Search for the cell housing the specified text and yield its (x, y) center coordinate. 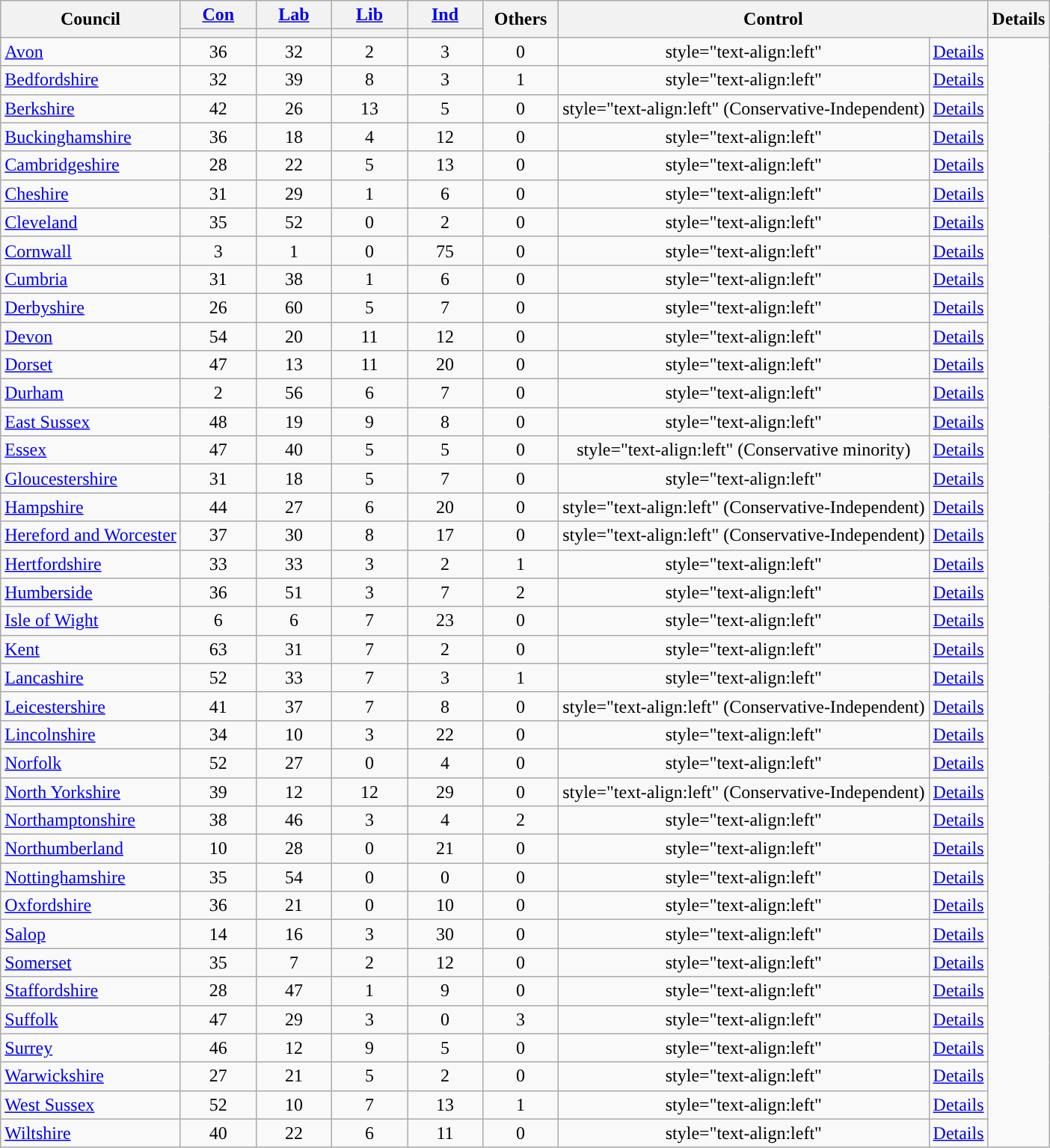
Gloucestershire (91, 479)
Kent (91, 649)
Wiltshire (91, 1133)
Suffolk (91, 1019)
16 (293, 934)
Control (773, 19)
Hampshire (91, 507)
Lab (293, 15)
Derbyshire (91, 307)
34 (218, 734)
63 (218, 649)
48 (218, 422)
Durham (91, 393)
23 (446, 621)
60 (293, 307)
Cumbria (91, 279)
56 (293, 393)
Warwickshire (91, 1076)
Oxfordshire (91, 906)
Nottinghamshire (91, 877)
style="text-align:left" (Conservative minority) (743, 450)
Others (521, 19)
Con (218, 15)
Avon (91, 52)
East Sussex (91, 422)
19 (293, 422)
Council (91, 19)
Lancashire (91, 678)
North Yorkshire (91, 792)
Devon (91, 336)
Salop (91, 934)
Humberside (91, 592)
West Sussex (91, 1105)
Somerset (91, 963)
Cambridgeshire (91, 165)
Norfolk (91, 763)
Lib (369, 15)
Lincolnshire (91, 734)
Dorset (91, 365)
Northamptonshire (91, 820)
Northumberland (91, 849)
Cheshire (91, 194)
Isle of Wight (91, 621)
Cornwall (91, 251)
Leicestershire (91, 706)
75 (446, 251)
Bedfordshire (91, 80)
Berkshire (91, 108)
Hertfordshire (91, 564)
17 (446, 535)
41 (218, 706)
Buckinghamshire (91, 137)
51 (293, 592)
Essex (91, 450)
44 (218, 507)
42 (218, 108)
Ind (446, 15)
Staffordshire (91, 991)
Surrey (91, 1048)
14 (218, 934)
Cleveland (91, 222)
Hereford and Worcester (91, 535)
